Find where the given text appears and provide that cell's center as (X, Y) coordinate. 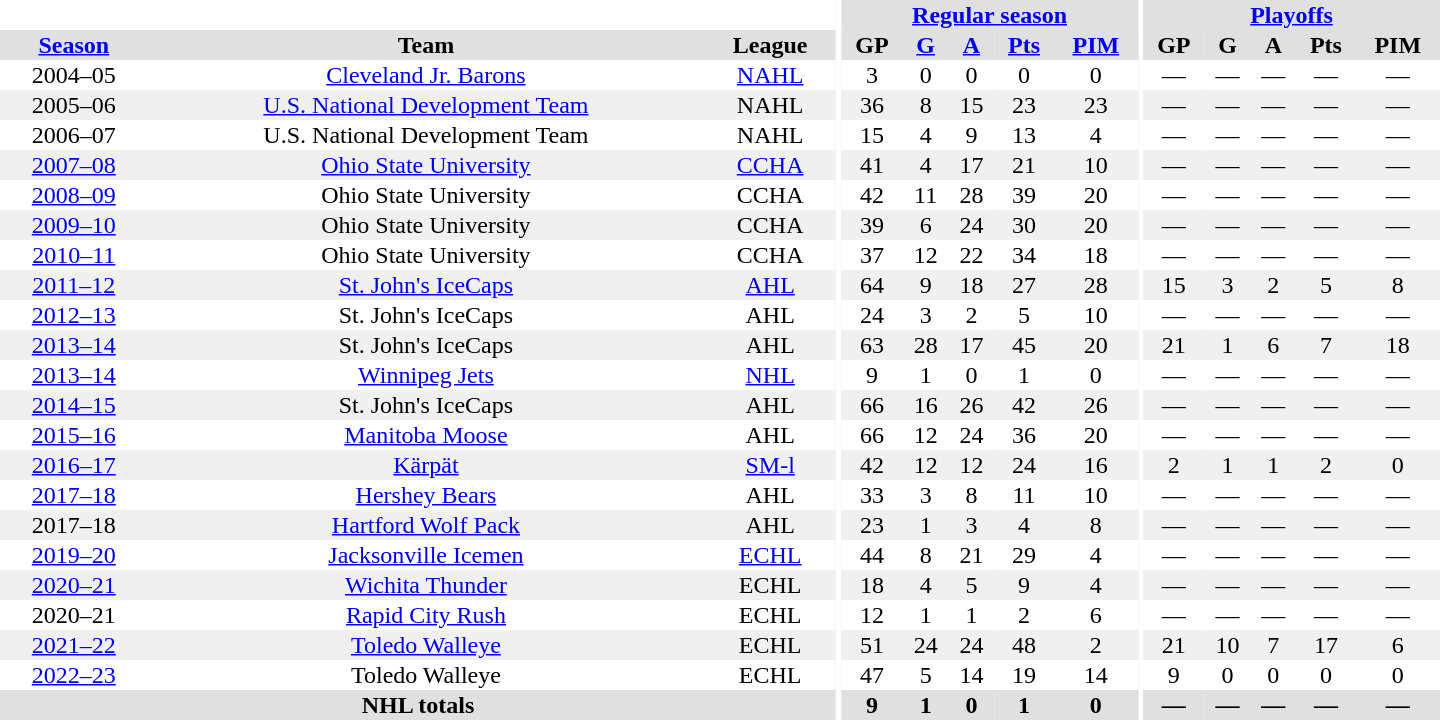
Rapid City Rush (426, 615)
2021–22 (74, 645)
Team (426, 45)
2011–12 (74, 285)
2014–15 (74, 405)
2012–13 (74, 315)
2004–05 (74, 75)
27 (1024, 285)
SM-l (770, 465)
44 (872, 555)
2015–16 (74, 435)
Hershey Bears (426, 495)
2007–08 (74, 165)
NHL totals (418, 705)
Wichita Thunder (426, 585)
Hartford Wolf Pack (426, 525)
22 (972, 255)
2008–09 (74, 195)
29 (1024, 555)
Kärpät (426, 465)
2009–10 (74, 225)
League (770, 45)
47 (872, 675)
2006–07 (74, 135)
Winnipeg Jets (426, 375)
NHL (770, 375)
19 (1024, 675)
2019–20 (74, 555)
Playoffs (1292, 15)
Season (74, 45)
48 (1024, 645)
45 (1024, 345)
Regular season (990, 15)
2022–23 (74, 675)
Jacksonville Icemen (426, 555)
41 (872, 165)
2016–17 (74, 465)
34 (1024, 255)
Manitoba Moose (426, 435)
30 (1024, 225)
37 (872, 255)
Cleveland Jr. Barons (426, 75)
2010–11 (74, 255)
2005–06 (74, 105)
33 (872, 495)
13 (1024, 135)
63 (872, 345)
64 (872, 285)
51 (872, 645)
